Find where the given text appears and provide that cell's center as (X, Y) coordinate. 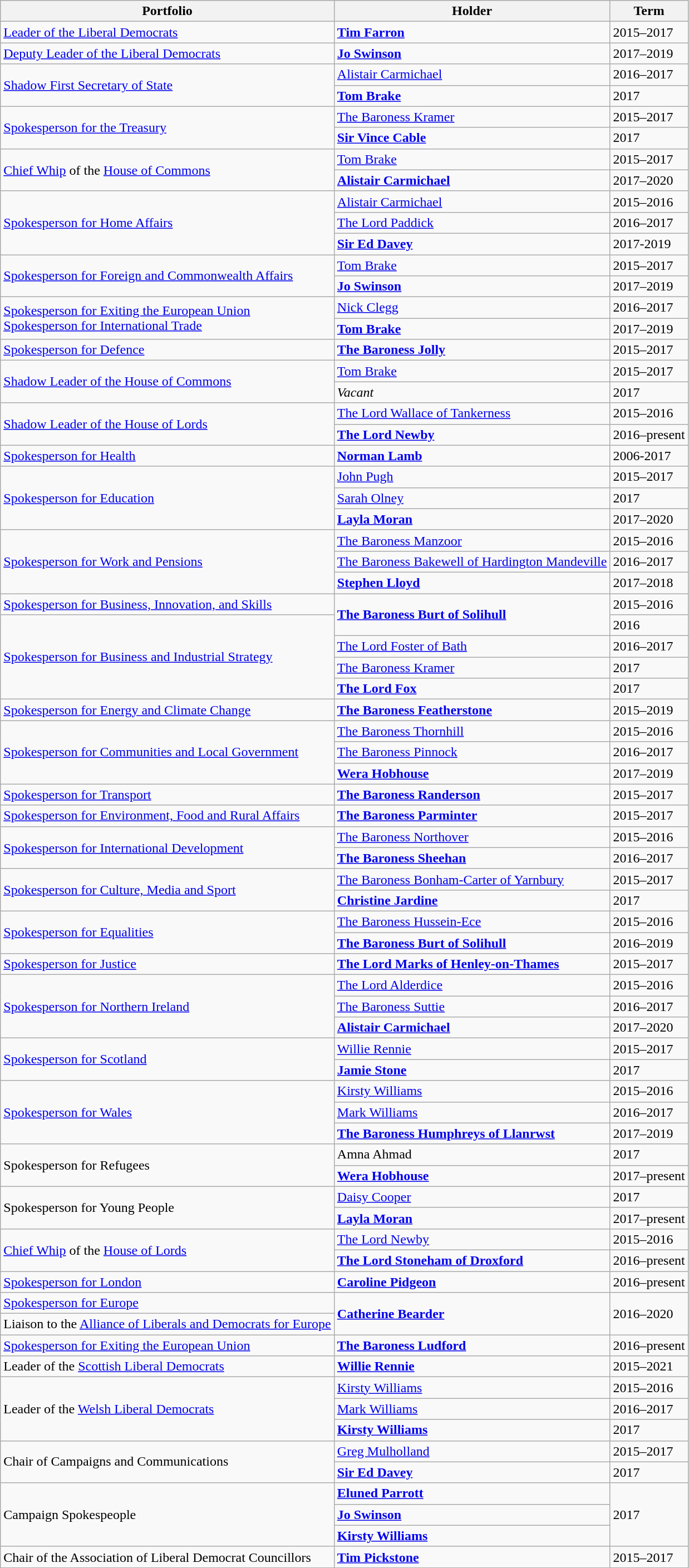
2016 (649, 625)
Christine Jardine (472, 900)
The Lord Marks of Henley-on-Thames (472, 964)
2006-2017 (649, 456)
Campaign Spokespeople (168, 1515)
Spokesperson for Refugees (168, 1165)
Amna Ahmad (472, 1155)
The Baroness Jolly (472, 350)
Spokesperson for Northern Ireland (168, 1007)
Spokesperson for Exiting the European UnionSpokesperson for International Trade (168, 318)
Spokesperson for Energy and Climate Change (168, 710)
Spokesperson for the Treasury (168, 127)
Spokesperson for Europe (168, 1303)
The Baroness Humphreys of Llanrwst (472, 1133)
Tim Farron (472, 32)
The Baroness Randerson (472, 795)
Sarah Olney (472, 498)
Spokesperson for Equalities (168, 932)
Caroline Pidgeon (472, 1281)
2017-2019 (649, 244)
The Baroness Featherstone (472, 710)
Portfolio (168, 11)
Spokesperson for Culture, Media and Sport (168, 890)
Shadow First Secretary of State (168, 85)
The Baroness Manzoor (472, 540)
Eluned Parrott (472, 1493)
The Baroness Ludford (472, 1345)
Jamie Stone (472, 1070)
The Lord Wallace of Tankerness (472, 413)
The Lord Paddick (472, 223)
Chief Whip of the House of Commons (168, 170)
The Baroness Sheehan (472, 858)
Spokesperson for Transport (168, 795)
Greg Mulholland (472, 1451)
Spokesperson for International Development (168, 847)
The Baroness Northover (472, 837)
Norman Lamb (472, 456)
2017–2018 (649, 583)
Spokesperson for Business and Industrial Strategy (168, 657)
Stephen Lloyd (472, 583)
The Lord Alderdice (472, 985)
Term (649, 11)
Catherine Bearder (472, 1314)
The Baroness Pinnock (472, 752)
Chair of Campaigns and Communications (168, 1462)
Spokesperson for Defence (168, 350)
Spokesperson for Young People (168, 1207)
Daisy Cooper (472, 1197)
Spokesperson for Business, Innovation, and Skills (168, 604)
Spokesperson for Wales (168, 1112)
2015–2021 (649, 1367)
Spokesperson for Foreign and Commonwealth Affairs (168, 276)
The Baroness Thornhill (472, 731)
Nick Clegg (472, 308)
Leader of the Liberal Democrats (168, 32)
Holder (472, 11)
John Pugh (472, 477)
The Baroness Suttie (472, 1007)
Spokesperson for Exiting the European Union (168, 1345)
Leader of the Scottish Liberal Democrats (168, 1367)
Spokesperson for London (168, 1281)
The Lord Foster of Bath (472, 647)
2015–2019 (649, 710)
The Baroness Parminter (472, 816)
The Baroness Hussein-Ece (472, 921)
The Baroness Bakewell of Hardington Mandeville (472, 561)
2016–2019 (649, 943)
Spokesperson for Scotland (168, 1059)
Spokesperson for Health (168, 456)
Spokesperson for Justice (168, 964)
Chief Whip of the House of Lords (168, 1250)
Vacant (472, 392)
2016–2020 (649, 1314)
Spokesperson for Environment, Food and Rural Affairs (168, 816)
Shadow Leader of the House of Lords (168, 424)
The Baroness Bonham-Carter of Yarnbury (472, 879)
Spokesperson for Home Affairs (168, 223)
Deputy Leader of the Liberal Democrats (168, 53)
Spokesperson for Education (168, 498)
Liaison to the Alliance of Liberals and Democrats for Europe (168, 1324)
Spokesperson for Communities and Local Government (168, 752)
Sir Vince Cable (472, 138)
Leader of the Welsh Liberal Democrats (168, 1409)
Spokesperson for Work and Pensions (168, 561)
The Lord Fox (472, 689)
Chair of the Association of Liberal Democrat Councillors (168, 1557)
Tim Pickstone (472, 1557)
Shadow Leader of the House of Commons (168, 382)
The Lord Stoneham of Droxford (472, 1260)
